From the cell containing the given text, extract its center point as (x, y) coordinate. 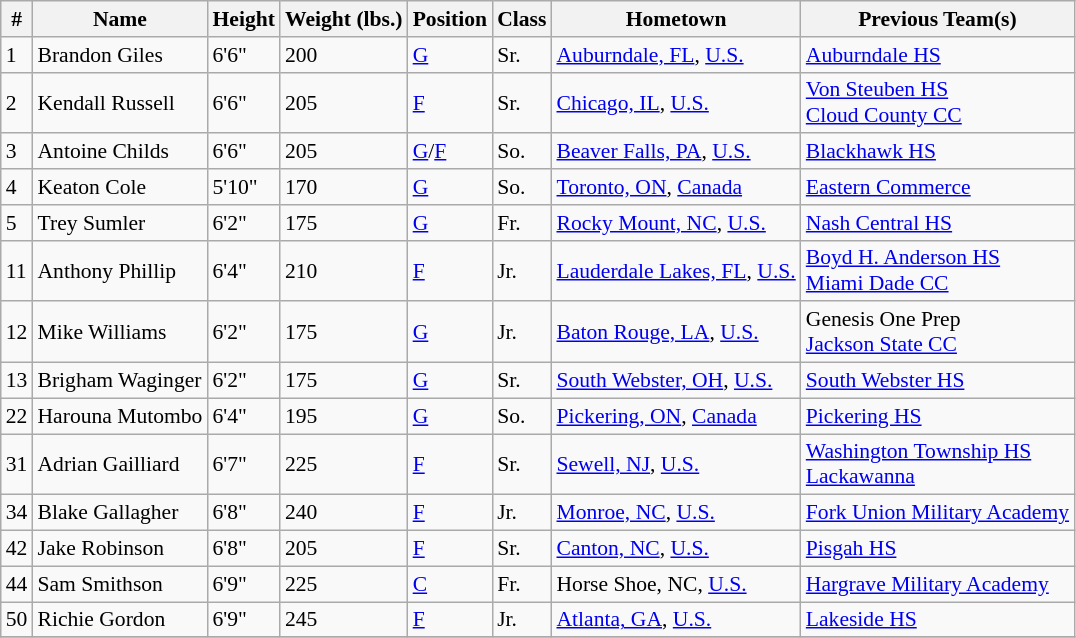
Richie Gordon (120, 620)
245 (344, 620)
Pisgah HS (938, 549)
Von Steuben HSCloud County CC (938, 102)
Blake Gallagher (120, 513)
Previous Team(s) (938, 19)
Keaton Cole (120, 187)
Chicago, IL, U.S. (676, 102)
Kendall Russell (120, 102)
Genesis One PrepJackson State CC (938, 332)
Brigham Waginger (120, 381)
Jake Robinson (120, 549)
6'7" (243, 464)
50 (17, 620)
200 (344, 55)
Lauderdale Lakes, FL, U.S. (676, 270)
Mike Williams (120, 332)
Sam Smithson (120, 584)
195 (344, 416)
Hometown (676, 19)
Blackhawk HS (938, 152)
# (17, 19)
Canton, NC, U.S. (676, 549)
12 (17, 332)
G/F (450, 152)
Washington Township HSLackawanna (938, 464)
5 (17, 223)
22 (17, 416)
Pickering, ON, Canada (676, 416)
Antoine Childs (120, 152)
Toronto, ON, Canada (676, 187)
Atlanta, GA, U.S. (676, 620)
Horse Shoe, NC, U.S. (676, 584)
South Webster HS (938, 381)
4 (17, 187)
34 (17, 513)
Auburndale HS (938, 55)
Position (450, 19)
Boyd H. Anderson HSMiami Dade CC (938, 270)
42 (17, 549)
5'10" (243, 187)
Class (522, 19)
31 (17, 464)
Baton Rouge, LA, U.S. (676, 332)
Adrian Gailliard (120, 464)
Rocky Mount, NC, U.S. (676, 223)
170 (344, 187)
44 (17, 584)
13 (17, 381)
240 (344, 513)
1 (17, 55)
Harouna Mutombo (120, 416)
C (450, 584)
Anthony Phillip (120, 270)
Weight (lbs.) (344, 19)
Fork Union Military Academy (938, 513)
Lakeside HS (938, 620)
Beaver Falls, PA, U.S. (676, 152)
11 (17, 270)
Hargrave Military Academy (938, 584)
South Webster, OH, U.S. (676, 381)
Auburndale, FL, U.S. (676, 55)
Nash Central HS (938, 223)
Name (120, 19)
Trey Sumler (120, 223)
Sewell, NJ, U.S. (676, 464)
3 (17, 152)
Height (243, 19)
Brandon Giles (120, 55)
2 (17, 102)
Monroe, NC, U.S. (676, 513)
Pickering HS (938, 416)
210 (344, 270)
Eastern Commerce (938, 187)
